Capture the cell that displays the provided text and extract its (X, Y) central coordinate. 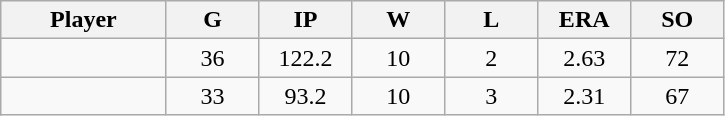
SO (678, 20)
G (212, 20)
33 (212, 96)
3 (492, 96)
W (398, 20)
2.31 (584, 96)
ERA (584, 20)
67 (678, 96)
36 (212, 58)
IP (306, 20)
93.2 (306, 96)
Player (84, 20)
2.63 (584, 58)
122.2 (306, 58)
L (492, 20)
72 (678, 58)
2 (492, 58)
